For the text-containing cell, return its midpoint in (x, y) coordinate format. 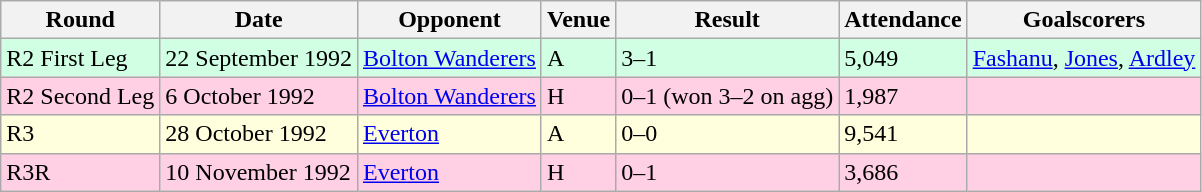
0–0 (728, 134)
Fashanu, Jones, Ardley (1084, 58)
1,987 (903, 96)
Attendance (903, 20)
Round (80, 20)
Opponent (449, 20)
Venue (578, 20)
Result (728, 20)
6 October 1992 (259, 96)
3–1 (728, 58)
5,049 (903, 58)
9,541 (903, 134)
R2 Second Leg (80, 96)
22 September 1992 (259, 58)
28 October 1992 (259, 134)
Date (259, 20)
Goalscorers (1084, 20)
3,686 (903, 172)
R3R (80, 172)
0–1 (728, 172)
10 November 1992 (259, 172)
0–1 (won 3–2 on agg) (728, 96)
R3 (80, 134)
R2 First Leg (80, 58)
